Output the [x, y] coordinate of the center of the cell containing the given text.  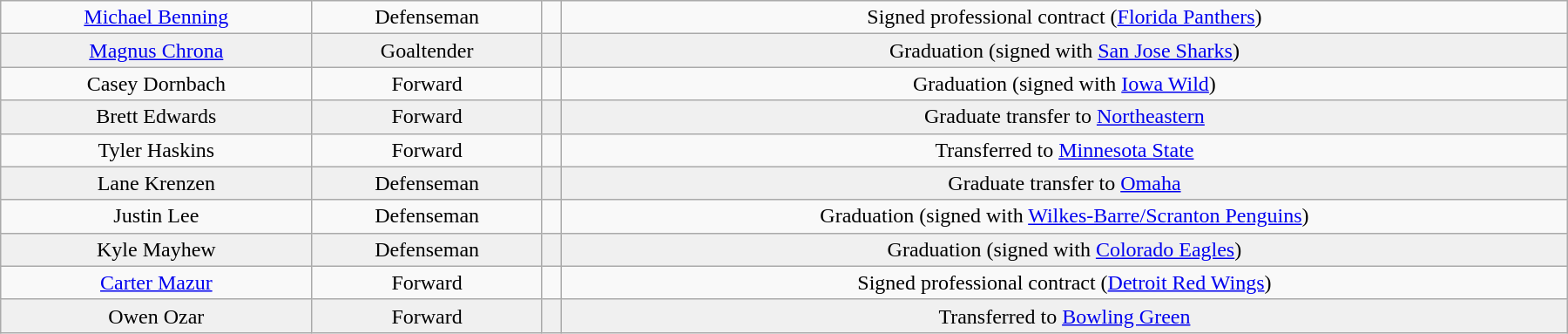
Graduation (signed with San Jose Sharks) [1064, 51]
Transferred to Minnesota State [1064, 150]
Owen Ozar [157, 316]
Graduate transfer to Northeastern [1064, 117]
Brett Edwards [157, 117]
Lane Krenzen [157, 183]
Graduation (signed with Wilkes-Barre/Scranton Penguins) [1064, 216]
Graduation (signed with Iowa Wild) [1064, 84]
Casey Dornbach [157, 84]
Justin Lee [157, 216]
Michael Benning [157, 17]
Magnus Chrona [157, 51]
Tyler Haskins [157, 150]
Signed professional contract (Detroit Red Wings) [1064, 283]
Goaltender [427, 51]
Graduation (signed with Colorado Eagles) [1064, 249]
Graduate transfer to Omaha [1064, 183]
Carter Mazur [157, 283]
Signed professional contract (Florida Panthers) [1064, 17]
Transferred to Bowling Green [1064, 316]
Kyle Mayhew [157, 249]
